Detect which cell encompasses the target text, then output its [x, y] center coordinate. 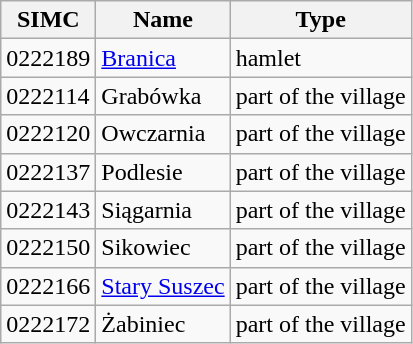
Type [320, 20]
0222120 [48, 134]
0222150 [48, 248]
Sikowiec [163, 248]
0222137 [48, 172]
Stary Suszec [163, 286]
0222114 [48, 96]
0222166 [48, 286]
Grabówka [163, 96]
hamlet [320, 58]
SIMC [48, 20]
Owczarnia [163, 134]
Name [163, 20]
0222143 [48, 210]
Żabiniec [163, 324]
Branica [163, 58]
0222189 [48, 58]
Siągarnia [163, 210]
Podlesie [163, 172]
0222172 [48, 324]
